For the text-containing cell, return its midpoint in [x, y] coordinate format. 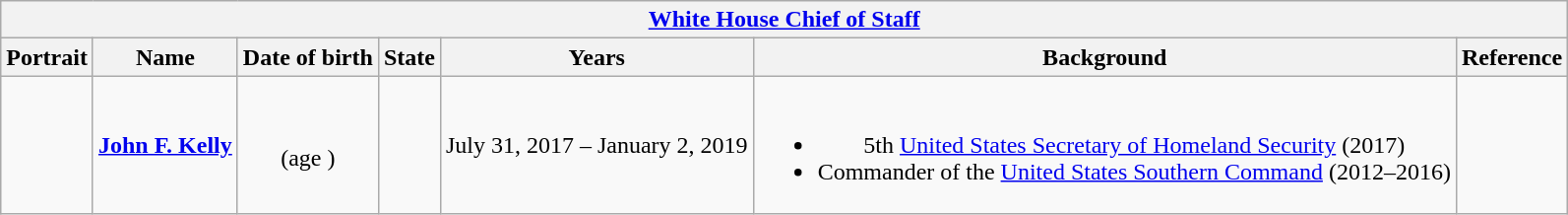
State [409, 57]
John F. Kelly [165, 145]
5th United States Secretary of Homeland Security (2017)Commander of the United States Southern Command (2012–2016) [1104, 145]
Name [165, 57]
(age ) [307, 145]
Reference [1512, 57]
Background [1104, 57]
Date of birth [307, 57]
July 31, 2017 – January 2, 2019 [596, 145]
Years [596, 57]
White House Chief of Staff [784, 20]
Portrait [47, 57]
